Capture the cell that displays the provided text and extract its (X, Y) central coordinate. 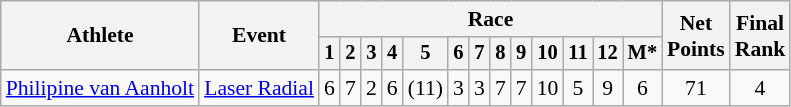
Event (259, 36)
12 (607, 54)
1 (330, 54)
M* (642, 54)
11 (578, 54)
8 (500, 54)
(11) (426, 88)
Race (490, 19)
Laser Radial (259, 88)
Athlete (100, 36)
NetPoints (696, 36)
FinalRank (760, 36)
71 (696, 88)
Philipine van Aanholt (100, 88)
